Return the [x, y] coordinate for the center point of the cell that contains the specified text.  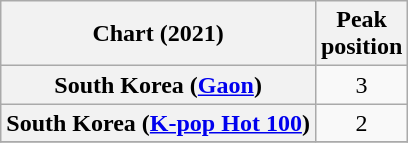
Chart (2021) [158, 34]
3 [361, 85]
Peakposition [361, 34]
South Korea (K-pop Hot 100) [158, 123]
2 [361, 123]
South Korea (Gaon) [158, 85]
